Locate the cell with the specified text and output its [X, Y] center coordinate. 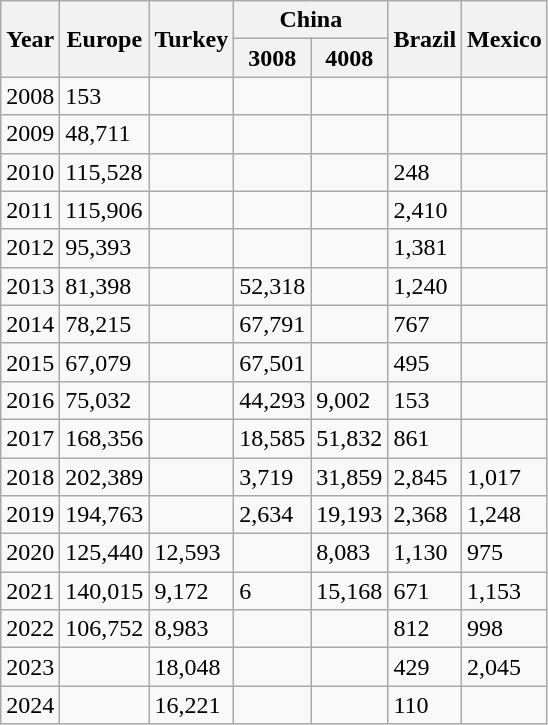
115,528 [104, 172]
95,393 [104, 248]
8,083 [350, 553]
18,048 [192, 667]
48,711 [104, 134]
15,168 [350, 591]
4008 [350, 58]
140,015 [104, 591]
194,763 [104, 515]
China [311, 20]
6 [272, 591]
31,859 [350, 477]
2017 [30, 438]
2012 [30, 248]
2014 [30, 324]
202,389 [104, 477]
Brazil [425, 39]
51,832 [350, 438]
75,032 [104, 400]
861 [425, 438]
2019 [30, 515]
2009 [30, 134]
8,983 [192, 629]
1,248 [505, 515]
812 [425, 629]
1,017 [505, 477]
52,318 [272, 286]
2015 [30, 362]
9,172 [192, 591]
18,585 [272, 438]
429 [425, 667]
67,791 [272, 324]
Europe [104, 39]
2,045 [505, 667]
12,593 [192, 553]
78,215 [104, 324]
2011 [30, 210]
Mexico [505, 39]
1,130 [425, 553]
2,845 [425, 477]
115,906 [104, 210]
767 [425, 324]
125,440 [104, 553]
2,634 [272, 515]
Year [30, 39]
67,079 [104, 362]
2013 [30, 286]
975 [505, 553]
3008 [272, 58]
2,410 [425, 210]
2021 [30, 591]
44,293 [272, 400]
1,153 [505, 591]
81,398 [104, 286]
2022 [30, 629]
9,002 [350, 400]
106,752 [104, 629]
110 [425, 705]
671 [425, 591]
2,368 [425, 515]
2020 [30, 553]
67,501 [272, 362]
2010 [30, 172]
19,193 [350, 515]
Turkey [192, 39]
495 [425, 362]
2018 [30, 477]
1,381 [425, 248]
168,356 [104, 438]
248 [425, 172]
2016 [30, 400]
2023 [30, 667]
1,240 [425, 286]
3,719 [272, 477]
998 [505, 629]
2024 [30, 705]
2008 [30, 96]
16,221 [192, 705]
